Provide the [X, Y] coordinate of the cell's center where the given text is located.  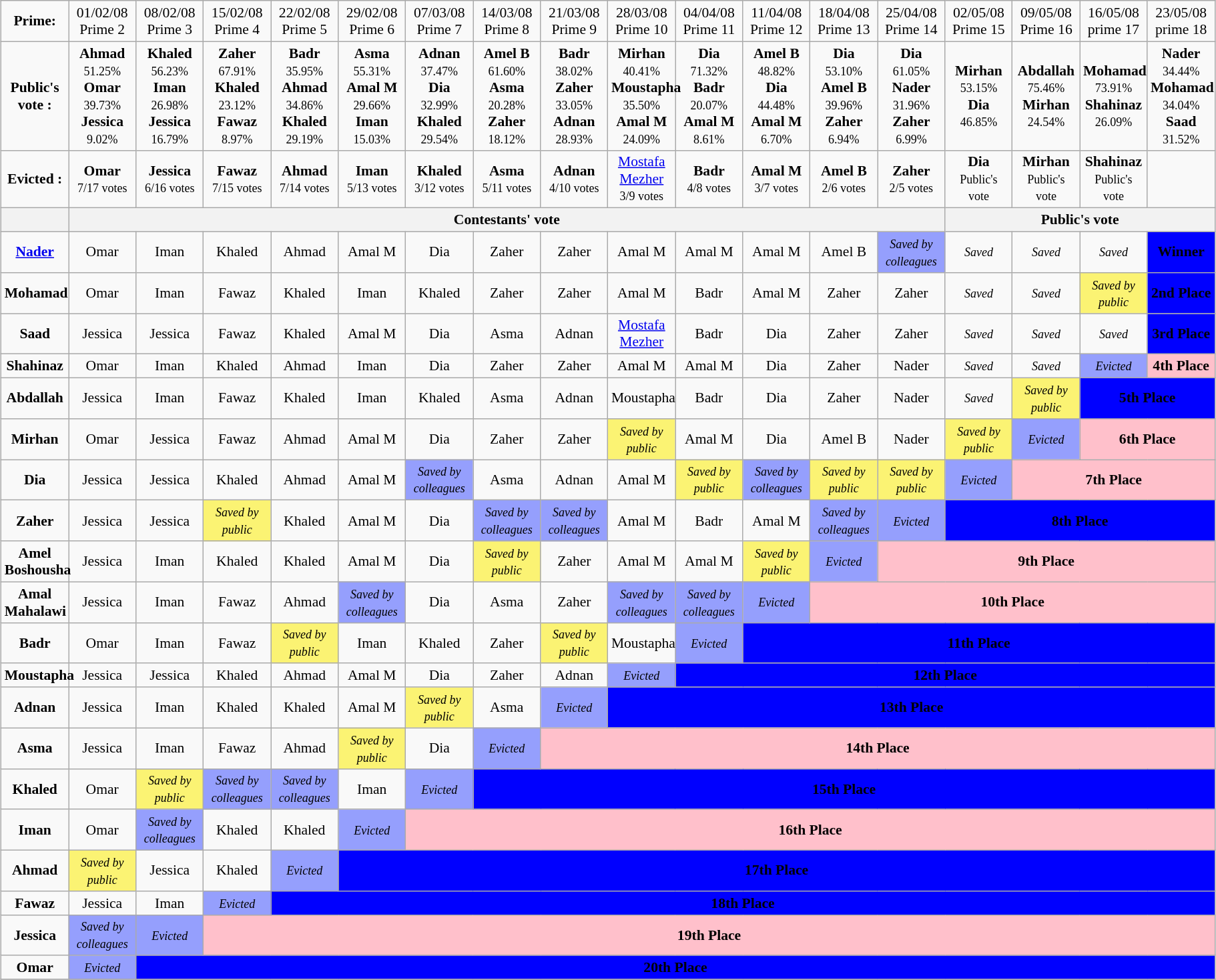
Amal Mahalawi [35, 602]
Badr 38.02% Zaher 33.05% Adnan 28.93% [574, 96]
2nd Place [1181, 294]
DiaPublic's vote [978, 179]
5th Place [1147, 399]
8th Place [1080, 520]
18/04/08 Prime 13 [844, 21]
13th Place [912, 707]
Badr4/8 votes [709, 179]
02/05/08 Prime 15 [978, 21]
Abdallah [35, 399]
Mirhan 40.41% Moustapha 35.50% Amal M 24.09% [642, 96]
12th Place [945, 676]
11/04/08 Prime 12 [777, 21]
18th Place [743, 903]
Omar7/17 votes [103, 179]
14/03/08 Prime 8 [507, 21]
14th Place [878, 749]
Public's vote [1080, 220]
17th Place [777, 871]
Mostafa Mezher [642, 334]
29/02/08 Prime 6 [372, 21]
Amel B 61.60% Asma 20.28% Zaher 18.12% [507, 96]
15th Place [844, 789]
Adnan4/10 votes [574, 179]
Dia 71.32% Badr 20.07% Amal M 8.61% [709, 96]
Winner [1181, 252]
MirhanPublic's vote [1046, 179]
07/03/08 Prime 7 [439, 21]
Saad [35, 334]
Amel Boshousha [35, 562]
19th Place [709, 935]
Fawaz7/15 votes [238, 179]
15/02/08 Prime 4 [238, 21]
Asma 55.31% Amal M 29.66% Iman 15.03% [372, 96]
4th Place [1181, 366]
3rd Place [1181, 334]
Adnan 37.47% Dia 32.99% Khaled 29.54% [439, 96]
Amel B 48.82% Dia 44.48% Amal M 6.70% [777, 96]
Dia 61.05% Nader 31.96% Zaher 6.99% [912, 96]
28/03/08 Prime 10 [642, 21]
Khaled3/12 votes [439, 179]
09/05/08 Prime 16 [1046, 21]
25/04/08 Prime 14 [912, 21]
23/05/08 prime 18 [1181, 21]
6th Place [1147, 439]
Iman5/13 votes [372, 179]
Public's vote : [35, 96]
Asma5/11 votes [507, 179]
Dia 53.10% Amel B 39.96% Zaher 6.94% [844, 96]
Khaled 56.23% Iman 26.98% Jessica 16.79% [170, 96]
Mirhan 53.15% Dia 46.85% [978, 96]
Ahmad 51.25% Omar 39.73% Jessica 9.02% [103, 96]
01/02/08 Prime 2 [103, 21]
04/04/08 Prime 11 [709, 21]
16/05/08 prime 17 [1113, 21]
Evicted : [35, 179]
20th Place [675, 968]
08/02/08 Prime 3 [170, 21]
Nader 34.44% Mohamad 34.04% Saad 31.52% [1181, 96]
16th Place [810, 830]
22/02/08 Prime 5 [304, 21]
Mirhan [35, 439]
ShahinazPublic's vote [1113, 179]
Amel B2/6 votes [844, 179]
Zaher 67.91% Khaled 23.12% Fawaz 8.97% [238, 96]
21/03/08 Prime 9 [574, 21]
Prime: [35, 21]
Zaher2/5 votes [912, 179]
Mohamad 73.91% Shahinaz 26.09% [1113, 96]
Shahinaz [35, 366]
Badr 35.95% Ahmad 34.86% Khaled 29.19% [304, 96]
Mohamad [35, 294]
9th Place [1046, 562]
Amal M3/7 votes [777, 179]
Jessica6/16 votes [170, 179]
Mostafa Mezher3/9 votes [642, 179]
Contestants' vote [507, 220]
11th Place [978, 643]
Abdallah 75.46% Mirhan 24.54% [1046, 96]
10th Place [1012, 602]
7th Place [1113, 480]
Ahmad7/14 votes [304, 179]
